Identify which cell holds the provided text, then report its (X, Y) central coordinate. 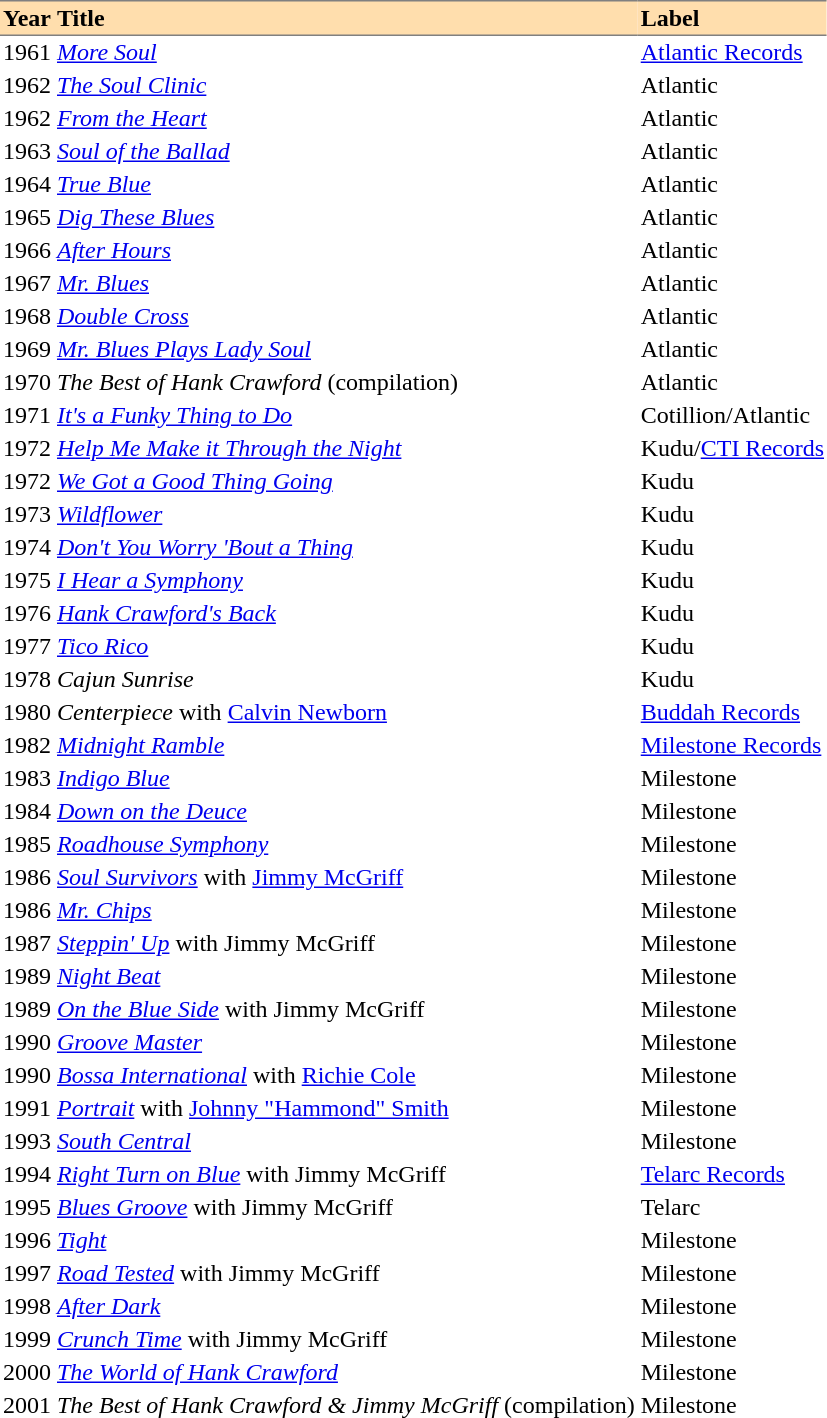
1980 (27, 712)
Mr. Blues (346, 284)
South Central (346, 1142)
The World of Hank Crawford (346, 1372)
Title (346, 18)
1961 (27, 52)
1973 (27, 514)
1984 (27, 812)
From the Heart (346, 118)
Tight (346, 1240)
1999 (27, 1340)
1966 (27, 250)
Night Beat (346, 976)
1978 (27, 680)
1994 (27, 1174)
Down on the Deuce (346, 812)
Label (732, 18)
1964 (27, 184)
Telarc (732, 1208)
2000 (27, 1372)
1977 (27, 646)
Wildflower (346, 514)
Hank Crawford's Back (346, 614)
Kudu/CTI Records (732, 448)
1976 (27, 614)
Telarc Records (732, 1174)
Roadhouse Symphony (346, 844)
The Soul Clinic (346, 86)
Groove Master (346, 1042)
1974 (27, 548)
Tico Rico (346, 646)
Double Cross (346, 316)
Help Me Make it Through the Night (346, 448)
1965 (27, 218)
After Hours (346, 250)
1987 (27, 944)
The Best of Hank Crawford (compilation) (346, 382)
Milestone Records (732, 746)
Road Tested with Jimmy McGriff (346, 1274)
It's a Funky Thing to Do (346, 416)
Blues Groove with Jimmy McGriff (346, 1208)
Dig These Blues (346, 218)
Mr. Chips (346, 910)
1967 (27, 284)
1983 (27, 778)
Mr. Blues Plays Lady Soul (346, 350)
1998 (27, 1306)
I Hear a Symphony (346, 580)
Cajun Sunrise (346, 680)
Don't You Worry 'Bout a Thing (346, 548)
Soul Survivors with Jimmy McGriff (346, 878)
Cotillion/Atlantic (732, 416)
Steppin' Up with Jimmy McGriff (346, 944)
Centerpiece with Calvin Newborn (346, 712)
1969 (27, 350)
After Dark (346, 1306)
1985 (27, 844)
Soul of the Ballad (346, 152)
Atlantic Records (732, 52)
1982 (27, 746)
Bossa International with Richie Cole (346, 1076)
Right Turn on Blue with Jimmy McGriff (346, 1174)
1975 (27, 580)
1963 (27, 152)
Buddah Records (732, 712)
1970 (27, 382)
1997 (27, 1274)
1991 (27, 1108)
Crunch Time with Jimmy McGriff (346, 1340)
Midnight Ramble (346, 746)
1996 (27, 1240)
1995 (27, 1208)
Portrait with Johnny "Hammond" Smith (346, 1108)
Indigo Blue (346, 778)
Year (27, 18)
More Soul (346, 52)
1993 (27, 1142)
We Got a Good Thing Going (346, 482)
1968 (27, 316)
True Blue (346, 184)
1971 (27, 416)
On the Blue Side with Jimmy McGriff (346, 1010)
